Output the (X, Y) coordinate of the center of the cell containing the given text.  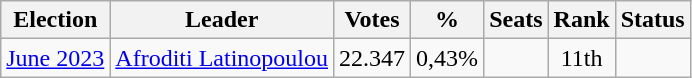
11th (582, 58)
22.347 (372, 58)
% (448, 20)
Election (56, 20)
0,43% (448, 58)
Rank (582, 20)
Votes (372, 20)
Leader (222, 20)
June 2023 (56, 58)
Afroditi Latinopoulou (222, 58)
Seats (516, 20)
Status (652, 20)
